Identify which cell holds the provided text, then report its [x, y] central coordinate. 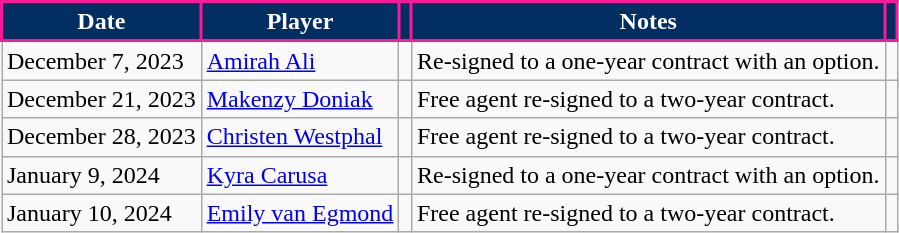
Christen Westphal [300, 137]
Notes [648, 22]
Player [300, 22]
Emily van Egmond [300, 213]
Makenzy Doniak [300, 99]
January 9, 2024 [102, 175]
January 10, 2024 [102, 213]
Amirah Ali [300, 60]
Date [102, 22]
December 28, 2023 [102, 137]
Kyra Carusa [300, 175]
December 21, 2023 [102, 99]
December 7, 2023 [102, 60]
